Provide the (x, y) coordinate of the cell's center where the given text is located.  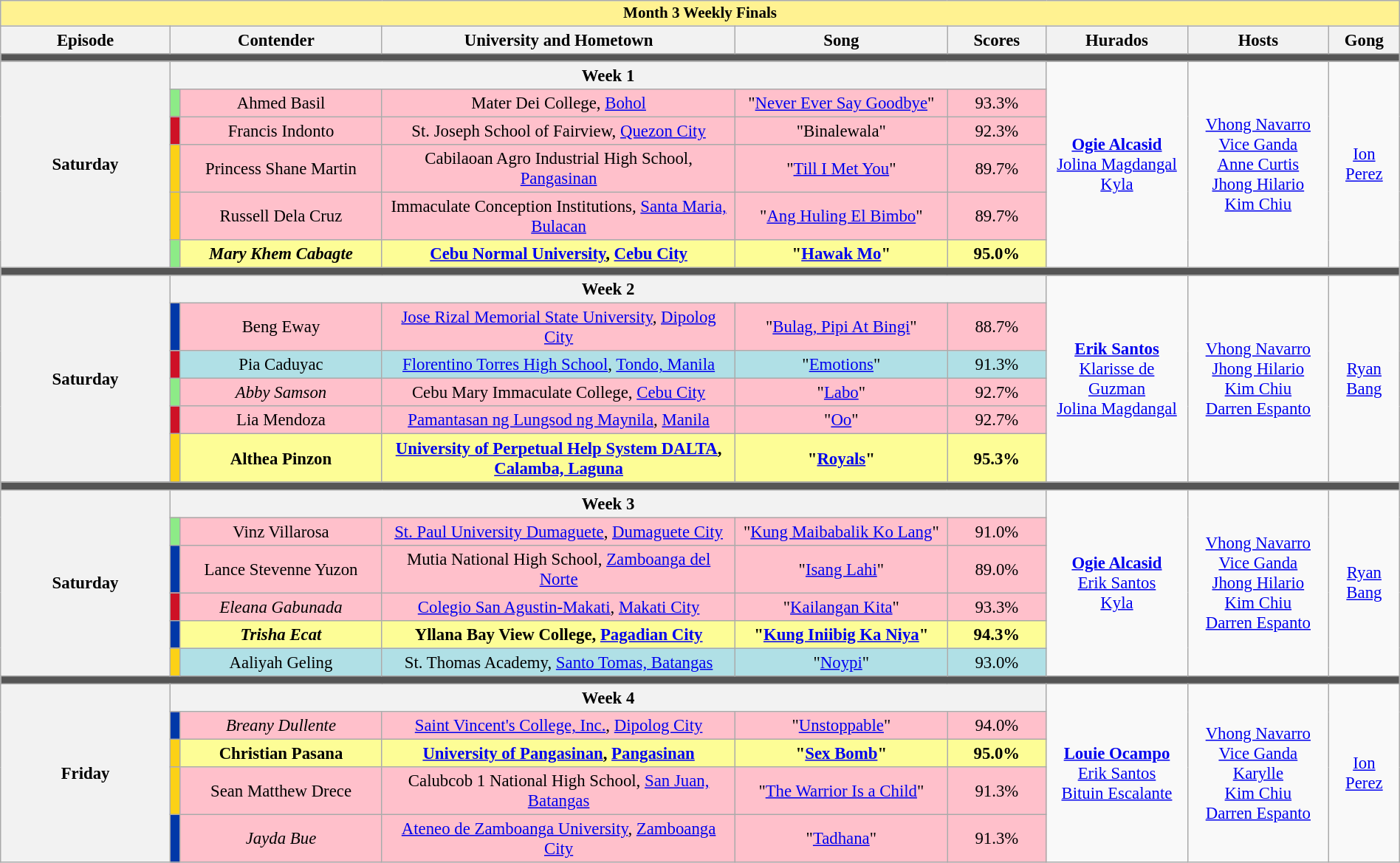
Pia Caduyac (281, 365)
"Binalewala" (842, 131)
"Kailangan Kita" (842, 607)
"Ang Huling El Bimbo" (842, 216)
Aaliyah Geling (281, 662)
Beng Eway (281, 328)
"Kung Maibabalik Ko Lang" (842, 532)
Vhong NavarroJhong HilarioKim ChiuDarren Espanto (1258, 379)
Francis Indonto (281, 131)
Gong (1365, 40)
94.0% (997, 726)
Episode (86, 40)
Friday (86, 773)
Lia Mendoza (281, 421)
Vhong NavarroVice GandaAnne CurtisJhong HilarioKim Chiu (1258, 165)
91.0% (997, 532)
Russell Dela Cruz (281, 216)
Christian Pasana (281, 754)
University of Pangasinan, Pangasinan (558, 754)
Song (842, 40)
"Emotions" (842, 365)
94.3% (997, 635)
Pamantasan ng Lungsod ng Maynila, Manila (558, 421)
Scores (997, 40)
Mater Dei College, Bohol (558, 103)
Immaculate Conception Institutions, Santa Maria, Bulacan (558, 216)
"Tadhana" (842, 839)
Breany Dullente (281, 726)
Saint Vincent's College, Inc., Dipolog City (558, 726)
"Royals" (842, 458)
Vinz Villarosa (281, 532)
"Labo" (842, 393)
"Noypi" (842, 662)
Vhong NavarroVice GandaKarylleKim ChiuDarren Espanto (1258, 773)
"Bulag, Pipi At Bingi" (842, 328)
Erik SantosKlarisse de GuzmanJolina Magdangal (1116, 379)
Princess Shane Martin (281, 168)
Week 1 (608, 75)
Hurados (1116, 40)
Week 3 (608, 503)
St. Paul University Dumaguete, Dumaguete City (558, 532)
"Till I Met You" (842, 168)
Mutia National High School, Zamboanga del Norte (558, 570)
"Sex Bomb" (842, 754)
Lance Stevenne Yuzon (281, 570)
Cebu Normal University, Cebu City (558, 254)
Mary Khem Cabagte (281, 254)
Florentino Torres High School, Tondo, Manila (558, 365)
Ogie AlcasidErik SantosKyla (1116, 583)
"Oo" (842, 421)
Yllana Bay View College, Pagadian City (558, 635)
Althea Pinzon (281, 458)
"Kung Iniibig Ka Niya" (842, 635)
"Never Ever Say Goodbye" (842, 103)
88.7% (997, 328)
Ateneo de Zamboanga University, Zamboanga City (558, 839)
Sean Matthew Drece (281, 791)
Cebu Mary Immaculate College, Cebu City (558, 393)
"The Warrior Is a Child" (842, 791)
"Hawak Mo" (842, 254)
Cabilaoan Agro Industrial High School, Pangasinan (558, 168)
Hosts (1258, 40)
Louie OcampoErik SantosBituin Escalante (1116, 773)
Ahmed Basil (281, 103)
Calubcob 1 National High School, San Juan, Batangas (558, 791)
Trisha Ecat (281, 635)
Jose Rizal Memorial State University, Dipolog City (558, 328)
Abby Samson (281, 393)
Eleana Gabunada (281, 607)
"Isang Lahi" (842, 570)
St. Joseph School of Fairview, Quezon City (558, 131)
"Unstoppable" (842, 726)
Vhong NavarroVice GandaJhong HilarioKim ChiuDarren Espanto (1258, 583)
89.0% (997, 570)
Week 4 (608, 698)
Jayda Bue (281, 839)
93.0% (997, 662)
95.3% (997, 458)
Contender (276, 40)
Ogie AlcasidJolina MagdangalKyla (1116, 165)
University and Hometown (558, 40)
Colegio San Agustin-Makati, Makati City (558, 607)
Month 3 Weekly Finals (700, 13)
Week 2 (608, 289)
University of Perpetual Help System DALTA, Calamba, Laguna (558, 458)
St. Thomas Academy, Santo Tomas, Batangas (558, 662)
92.3% (997, 131)
